Identify which cell holds the provided text, then report its (X, Y) central coordinate. 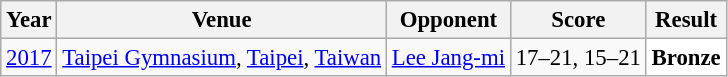
Bronze (686, 58)
Year (29, 20)
Opponent (448, 20)
Taipei Gymnasium, Taipei, Taiwan (222, 58)
Score (578, 20)
Lee Jang-mi (448, 58)
Venue (222, 20)
2017 (29, 58)
17–21, 15–21 (578, 58)
Result (686, 20)
